For the text-containing cell, return its midpoint in [x, y] coordinate format. 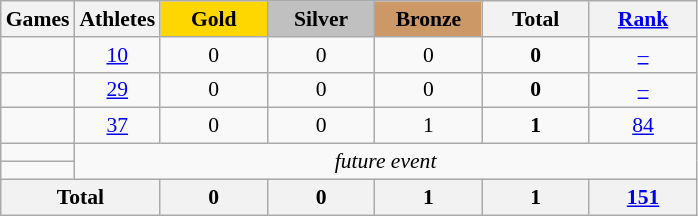
37 [117, 126]
10 [117, 55]
Athletes [117, 19]
Rank [642, 19]
Bronze [428, 19]
29 [117, 90]
84 [642, 126]
Silver [320, 19]
151 [642, 197]
Gold [214, 19]
future event [385, 162]
Games [38, 19]
